Search for the cell housing the specified text and yield its (x, y) center coordinate. 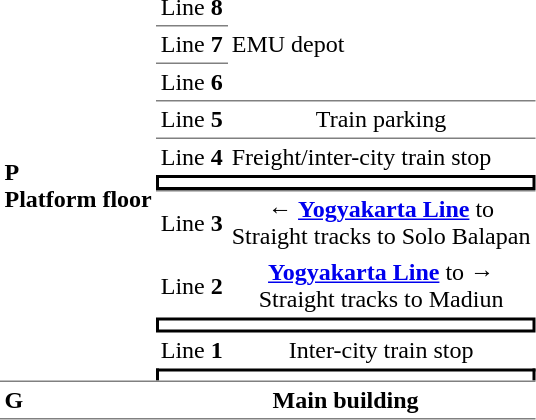
← Yogyakarta Line to Straight tracks to Solo Balapan (381, 222)
G (78, 400)
Line 5 (192, 119)
Line 7 (192, 44)
Line 3 (192, 222)
Line 4 (192, 157)
Line 1 (192, 350)
Freight/inter-city train stop (381, 157)
Main building (346, 400)
Inter-city train stop (381, 350)
Line 6 (192, 81)
Line 2 (192, 286)
Yogyakarta Line to →Straight tracks to Madiun (381, 286)
Train parking (381, 119)
